Provide the [X, Y] coordinate of the cell's center where the given text is located.  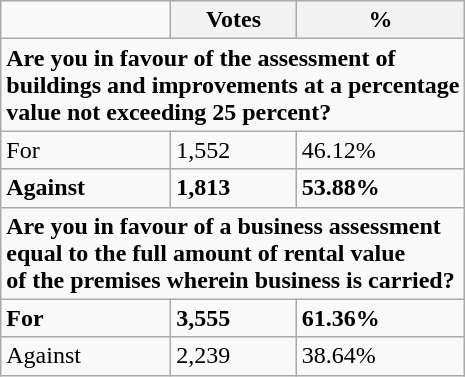
3,555 [234, 318]
2,239 [234, 356]
1,813 [234, 188]
Are you in favour of the assessment of buildings and improvements at a percentage value not exceeding 25 percent? [233, 85]
61.36% [380, 318]
46.12% [380, 150]
Are you in favour of a business assessment equal to the full amount of rental value of the premises wherein business is carried? [233, 253]
1,552 [234, 150]
% [380, 20]
Votes [234, 20]
38.64% [380, 356]
53.88% [380, 188]
